Determine the [X, Y] coordinate at the center of the cell enclosing the given text.  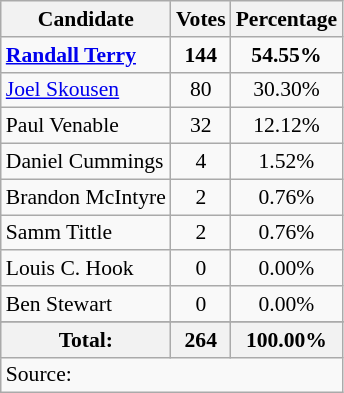
Joel Skousen [86, 90]
1.52% [287, 162]
Paul Venable [86, 126]
4 [201, 162]
144 [201, 55]
Total: [86, 340]
12.12% [287, 126]
54.55% [287, 55]
80 [201, 90]
Samm Tittle [86, 233]
264 [201, 340]
32 [201, 126]
Louis C. Hook [86, 269]
100.00% [287, 340]
Source: [172, 375]
Brandon McIntyre [86, 197]
30.30% [287, 90]
Randall Terry [86, 55]
Percentage [287, 19]
Ben Stewart [86, 304]
Daniel Cummings [86, 162]
Votes [201, 19]
Candidate [86, 19]
